Return the [x, y] coordinate for the center point of the cell that contains the specified text.  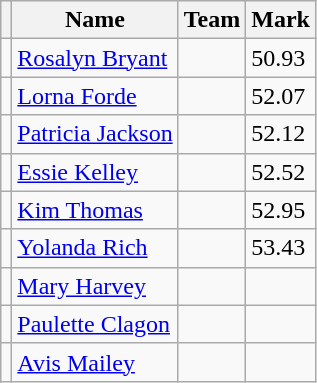
Rosalyn Bryant [95, 58]
Mark [281, 20]
Mary Harvey [95, 286]
52.95 [281, 210]
Paulette Clagon [95, 324]
Team [212, 20]
Lorna Forde [95, 96]
50.93 [281, 58]
Kim Thomas [95, 210]
52.52 [281, 172]
53.43 [281, 248]
Avis Mailey [95, 362]
Name [95, 20]
Essie Kelley [95, 172]
Yolanda Rich [95, 248]
52.12 [281, 134]
Patricia Jackson [95, 134]
52.07 [281, 96]
